Identify which cell holds the provided text, then report its [x, y] central coordinate. 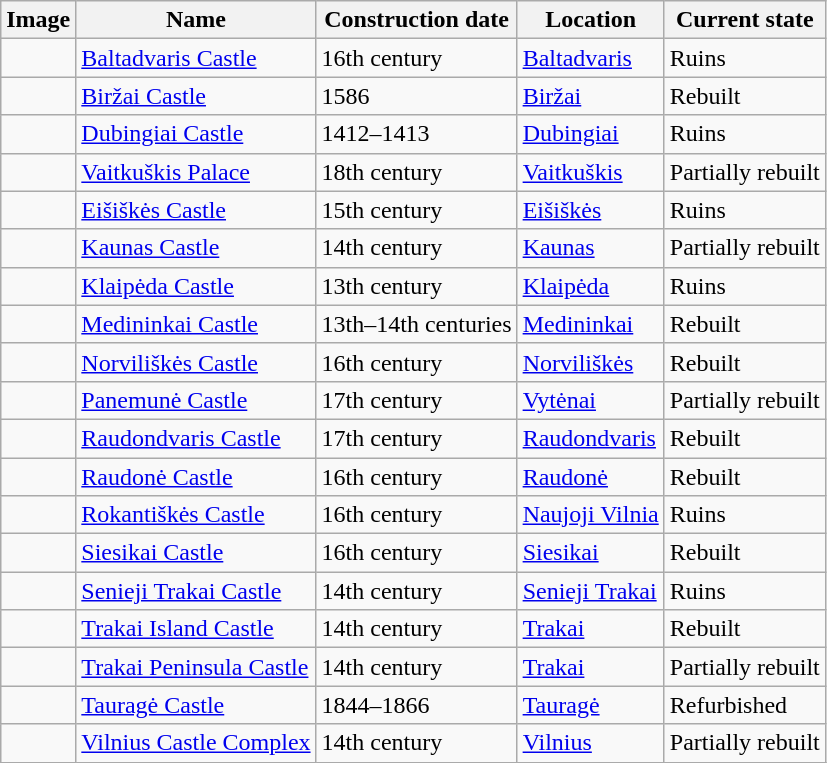
Norviliškės [590, 362]
Raudondvaris [590, 438]
Norviliškės Castle [196, 362]
Biržai Castle [196, 96]
Senieji Trakai [590, 591]
Medininkai Castle [196, 324]
Klaipėda [590, 286]
Dubingiai [590, 134]
Naujoji Vilnia [590, 515]
13th century [416, 286]
Biržai [590, 96]
Siesikai [590, 553]
Panemunė Castle [196, 400]
Raudonė [590, 477]
Medininkai [590, 324]
Baltadvaris [590, 58]
Kaunas [590, 248]
Location [590, 20]
1844–1866 [416, 705]
Name [196, 20]
15th century [416, 210]
Image [38, 20]
Construction date [416, 20]
1586 [416, 96]
Baltadvaris Castle [196, 58]
Raudonė Castle [196, 477]
Rokantiškės Castle [196, 515]
Dubingiai Castle [196, 134]
13th–14th centuries [416, 324]
Trakai Peninsula Castle [196, 667]
Current state [744, 20]
Senieji Trakai Castle [196, 591]
1412–1413 [416, 134]
Vilnius [590, 743]
Siesikai Castle [196, 553]
Trakai Island Castle [196, 629]
Tauragė [590, 705]
Refurbished [744, 705]
Eišiškės [590, 210]
Eišiškės Castle [196, 210]
Tauragė Castle [196, 705]
Raudondvaris Castle [196, 438]
Vytėnai [590, 400]
Klaipėda Castle [196, 286]
Vaitkuškis [590, 172]
Kaunas Castle [196, 248]
Vaitkuškis Palace [196, 172]
18th century [416, 172]
Vilnius Castle Complex [196, 743]
